Search for the cell housing the specified text and yield its [X, Y] center coordinate. 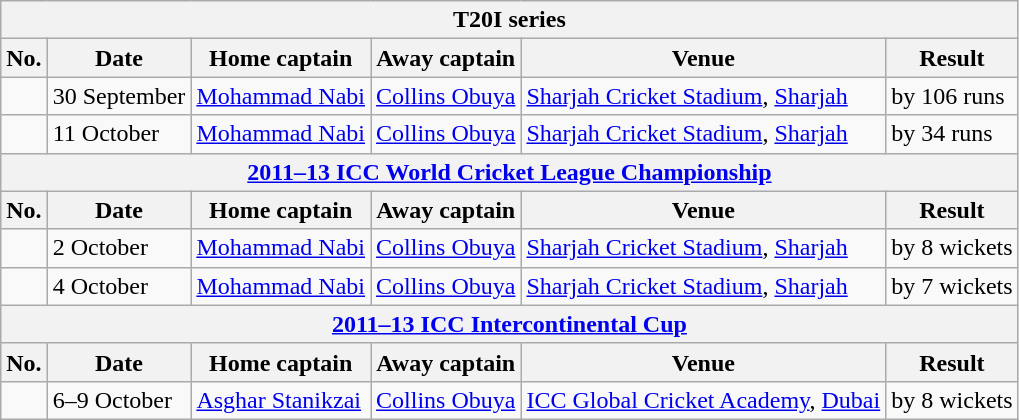
30 September [119, 96]
T20I series [510, 20]
2 October [119, 248]
by 106 runs [952, 96]
11 October [119, 134]
2011–13 ICC World Cricket League Championship [510, 172]
by 7 wickets [952, 286]
by 34 runs [952, 134]
ICC Global Cricket Academy, Dubai [704, 400]
2011–13 ICC Intercontinental Cup [510, 324]
Asghar Stanikzai [281, 400]
6–9 October [119, 400]
4 October [119, 286]
